Detect which cell encompasses the target text, then output its [X, Y] center coordinate. 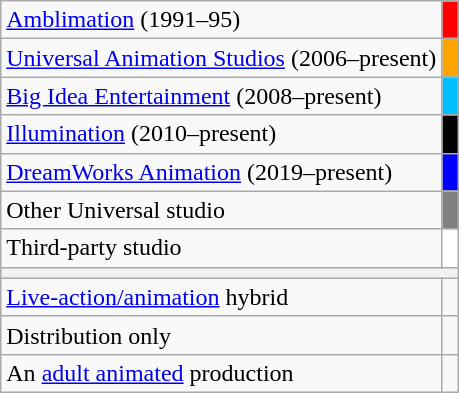
Other Universal studio [222, 210]
An adult animated production [222, 373]
Distribution only [222, 335]
Universal Animation Studios (2006–present) [222, 58]
Illumination (2010–present) [222, 134]
DreamWorks Animation (2019–present) [222, 172]
Live-action/animation hybrid [222, 297]
Big Idea Entertainment (2008–present) [222, 96]
Amblimation (1991–95) [222, 20]
Third-party studio [222, 248]
